For the text-containing cell, return its midpoint in [X, Y] coordinate format. 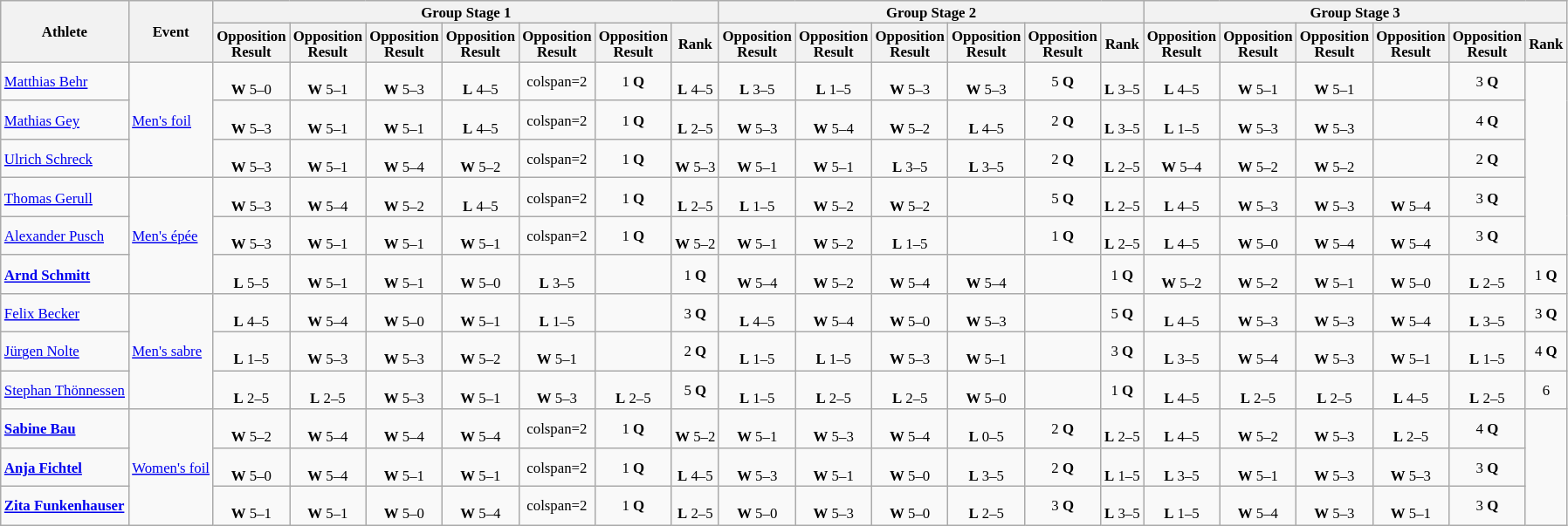
Ulrich Schreck [65, 159]
Men's sabre [171, 352]
Felix Becker [65, 313]
Anja Fichtel [65, 467]
Men's foil [171, 120]
L 5–5 [251, 274]
Event [171, 31]
Athlete [65, 31]
Women's foil [171, 468]
Thomas Gerull [65, 197]
Sabine Bau [65, 428]
Alexander Pusch [65, 236]
Zita Funkenhauser [65, 506]
Jürgen Nolte [65, 352]
Group Stage 3 [1355, 12]
6 [1545, 390]
Men's épée [171, 236]
Matthias Behr [65, 81]
Mathias Gey [65, 120]
Arnd Schmitt [65, 274]
Group Stage 1 [466, 12]
L 0–5 [987, 428]
Group Stage 2 [931, 12]
Stephan Thönnessen [65, 390]
